Identify which cell holds the provided text, then report its [x, y] central coordinate. 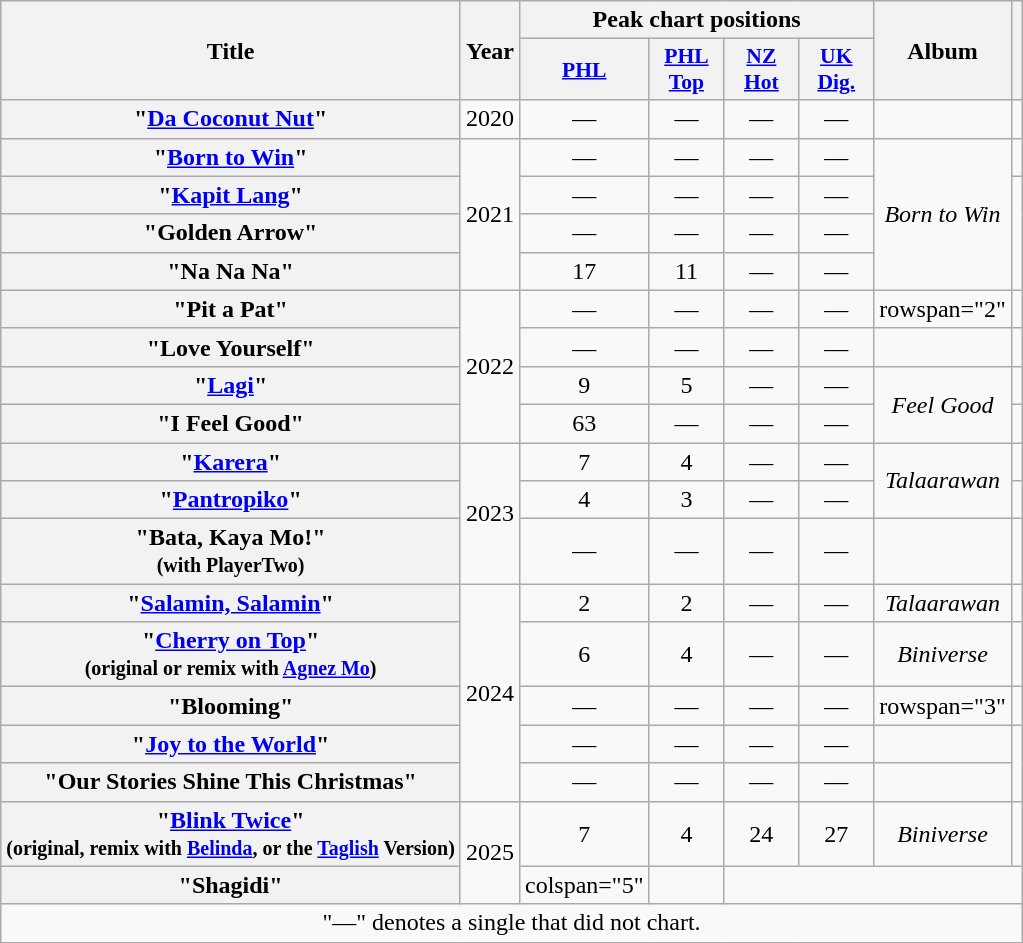
Title [231, 50]
rowspan="2" [943, 309]
2025 [490, 852]
"I Feel Good" [231, 423]
Born to Win [943, 214]
11 [686, 271]
27 [836, 834]
6 [584, 654]
2022 [490, 366]
"Blink Twice"(original, remix with Belinda, or the Taglish Version) [231, 834]
"Da Coconut Nut" [231, 119]
colspan="5" [584, 885]
24 [762, 834]
NZ Hot [762, 70]
PHL [584, 70]
"—" denotes a single that did not chart. [512, 923]
2020 [490, 119]
"Love Yourself" [231, 347]
Peak chart positions [696, 20]
Feel Good [943, 404]
5 [686, 385]
PHL Top [686, 70]
"Cherry on Top"(original or remix with Agnez Mo) [231, 654]
Album [943, 50]
9 [584, 385]
"Shagidi" [231, 885]
2024 [490, 692]
"Pantropiko" [231, 500]
Year [490, 50]
"Bata, Kaya Mo!"(with PlayerTwo) [231, 552]
rowspan="3" [943, 706]
"Blooming" [231, 706]
63 [584, 423]
"Our Stories Shine This Christmas" [231, 782]
UK Dig. [836, 70]
2023 [490, 512]
"Joy to the World" [231, 744]
"Salamin, Salamin" [231, 603]
"Karera" [231, 461]
"Golden Arrow" [231, 233]
2021 [490, 214]
"Na Na Na" [231, 271]
17 [584, 271]
3 [686, 500]
"Born to Win" [231, 157]
"Lagi" [231, 385]
"Pit a Pat" [231, 309]
"Kapit Lang" [231, 195]
